For the text-containing cell, return its midpoint in [x, y] coordinate format. 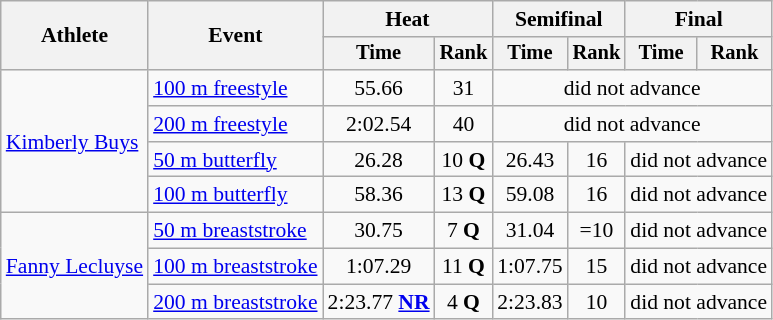
100 m freestyle [235, 88]
10 [597, 302]
26.43 [530, 160]
Kimberly Buys [74, 141]
50 m breaststroke [235, 231]
100 m breaststroke [235, 267]
Final [698, 19]
59.08 [530, 195]
31.04 [530, 231]
Athlete [74, 36]
11 Q [464, 267]
10 Q [464, 160]
26.28 [379, 160]
200 m freestyle [235, 124]
2:02.54 [379, 124]
31 [464, 88]
Heat [408, 19]
100 m butterfly [235, 195]
15 [597, 267]
13 Q [464, 195]
4 Q [464, 302]
Event [235, 36]
Fanny Lecluyse [74, 266]
50 m butterfly [235, 160]
=10 [597, 231]
2:23.77 NR [379, 302]
Semifinal [558, 19]
55.66 [379, 88]
1:07.75 [530, 267]
30.75 [379, 231]
58.36 [379, 195]
40 [464, 124]
200 m breaststroke [235, 302]
2:23.83 [530, 302]
1:07.29 [379, 267]
7 Q [464, 231]
